For the text-containing cell, return its midpoint in [X, Y] coordinate format. 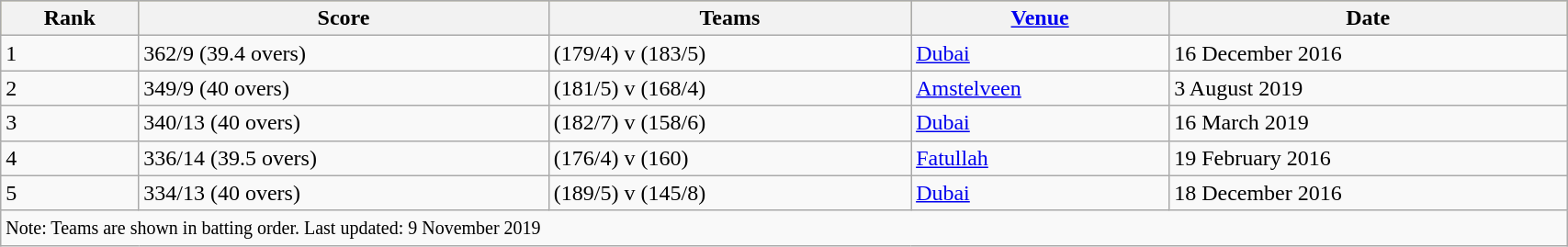
3 [70, 123]
Score [344, 18]
349/9 (40 overs) [344, 88]
340/13 (40 overs) [344, 123]
Date [1369, 18]
336/14 (39.5 overs) [344, 158]
(176/4) v (160) [729, 158]
1 [70, 53]
Note: Teams are shown in batting order. Last updated: 9 November 2019 [784, 228]
2 [70, 88]
(182/7) v (158/6) [729, 123]
3 August 2019 [1369, 88]
(181/5) v (168/4) [729, 88]
(179/4) v (183/5) [729, 53]
Fatullah [1040, 158]
Rank [70, 18]
334/13 (40 overs) [344, 193]
Teams [729, 18]
5 [70, 193]
19 February 2016 [1369, 158]
(189/5) v (145/8) [729, 193]
Amstelveen [1040, 88]
Venue [1040, 18]
18 December 2016 [1369, 193]
16 December 2016 [1369, 53]
4 [70, 158]
362/9 (39.4 overs) [344, 53]
16 March 2019 [1369, 123]
